Scan for the cell matching the given text and deliver its (x, y) coordinate at center. 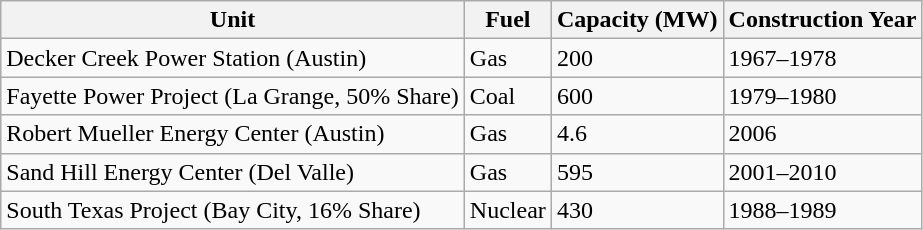
Sand Hill Energy Center (Del Valle) (233, 172)
Fayette Power Project (La Grange, 50% Share) (233, 96)
South Texas Project (Bay City, 16% Share) (233, 210)
Decker Creek Power Station (Austin) (233, 58)
Fuel (508, 20)
Capacity (MW) (637, 20)
Robert Mueller Energy Center (Austin) (233, 134)
430 (637, 210)
Coal (508, 96)
2001–2010 (822, 172)
1979–1980 (822, 96)
1988–1989 (822, 210)
200 (637, 58)
1967–1978 (822, 58)
Unit (233, 20)
4.6 (637, 134)
600 (637, 96)
Nuclear (508, 210)
595 (637, 172)
2006 (822, 134)
Construction Year (822, 20)
